Identify which cell holds the provided text, then report its (x, y) central coordinate. 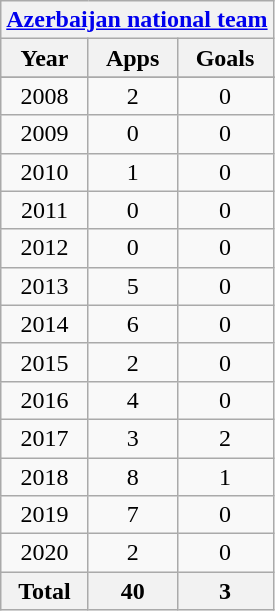
2010 (45, 172)
8 (132, 477)
2019 (45, 515)
Total (45, 591)
Apps (132, 58)
2016 (45, 400)
2014 (45, 324)
6 (132, 324)
4 (132, 400)
2015 (45, 362)
2008 (45, 96)
2017 (45, 438)
Year (45, 58)
40 (132, 591)
2020 (45, 553)
2012 (45, 248)
2009 (45, 134)
5 (132, 286)
2011 (45, 210)
2018 (45, 477)
7 (132, 515)
Azerbaijan national team (137, 20)
2013 (45, 286)
Goals (225, 58)
